For the text-containing cell, return its midpoint in [x, y] coordinate format. 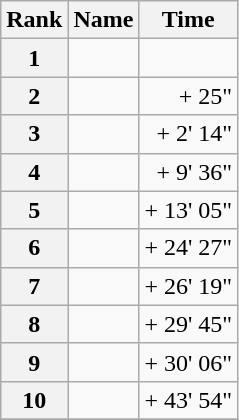
Time [188, 20]
7 [34, 286]
1 [34, 58]
2 [34, 96]
10 [34, 400]
+ 13' 05" [188, 210]
+ 26' 19" [188, 286]
Name [104, 20]
9 [34, 362]
+ 30' 06" [188, 362]
+ 29' 45" [188, 324]
4 [34, 172]
8 [34, 324]
+ 25" [188, 96]
+ 24' 27" [188, 248]
Rank [34, 20]
6 [34, 248]
3 [34, 134]
+ 43' 54" [188, 400]
+ 2' 14" [188, 134]
+ 9' 36" [188, 172]
5 [34, 210]
